Search for the cell housing the specified text and yield its [x, y] center coordinate. 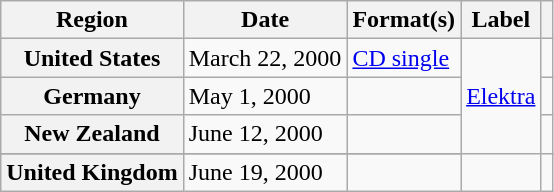
CD single [404, 58]
Date [265, 20]
May 1, 2000 [265, 96]
March 22, 2000 [265, 58]
June 19, 2000 [265, 172]
June 12, 2000 [265, 134]
Region [92, 20]
United States [92, 58]
United Kingdom [92, 172]
Label [501, 20]
Elektra [501, 96]
Germany [92, 96]
Format(s) [404, 20]
New Zealand [92, 134]
